Output the (X, Y) coordinate of the center of the cell containing the given text.  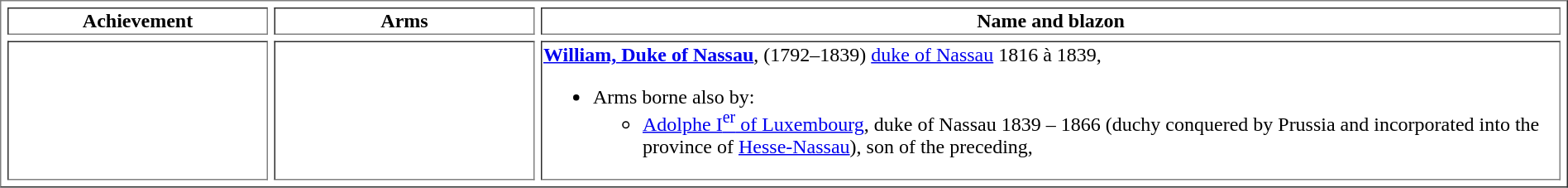
Arms (405, 22)
Name and blazon (1050, 22)
Achievement (137, 22)
